For the text-containing cell, return its midpoint in [x, y] coordinate format. 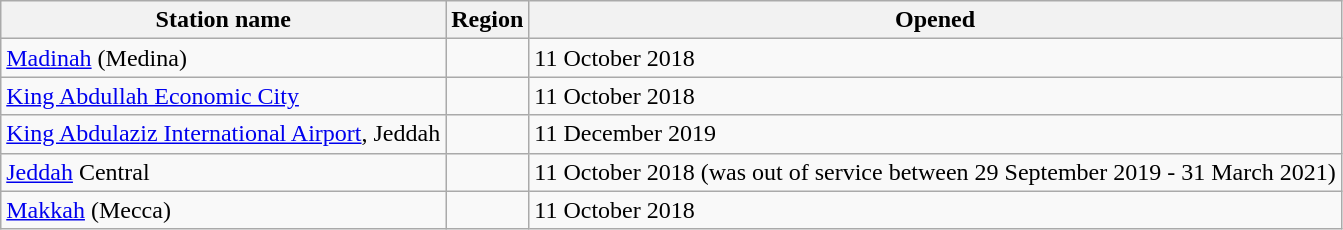
11 October 2018 (was out of service between 29 September 2019 - 31 March 2021) [936, 172]
Makkah (Mecca) [224, 210]
King Abdullah Economic City [224, 96]
King Abdulaziz International Airport, Jeddah [224, 134]
Madinah (Medina) [224, 58]
Region [488, 20]
11 December 2019 [936, 134]
Opened [936, 20]
Station name [224, 20]
Jeddah Central [224, 172]
